Output the [X, Y] coordinate of the center of the cell containing the given text.  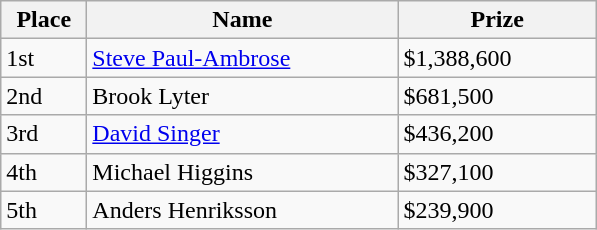
4th [44, 172]
1st [44, 58]
3rd [44, 134]
Steve Paul-Ambrose [242, 58]
$327,100 [498, 172]
$1,388,600 [498, 58]
Michael Higgins [242, 172]
2nd [44, 96]
Prize [498, 20]
David Singer [242, 134]
$436,200 [498, 134]
$239,900 [498, 210]
Anders Henriksson [242, 210]
Name [242, 20]
Brook Lyter [242, 96]
5th [44, 210]
$681,500 [498, 96]
Place [44, 20]
